Provide the (X, Y) coordinate of the cell's center where the given text is located.  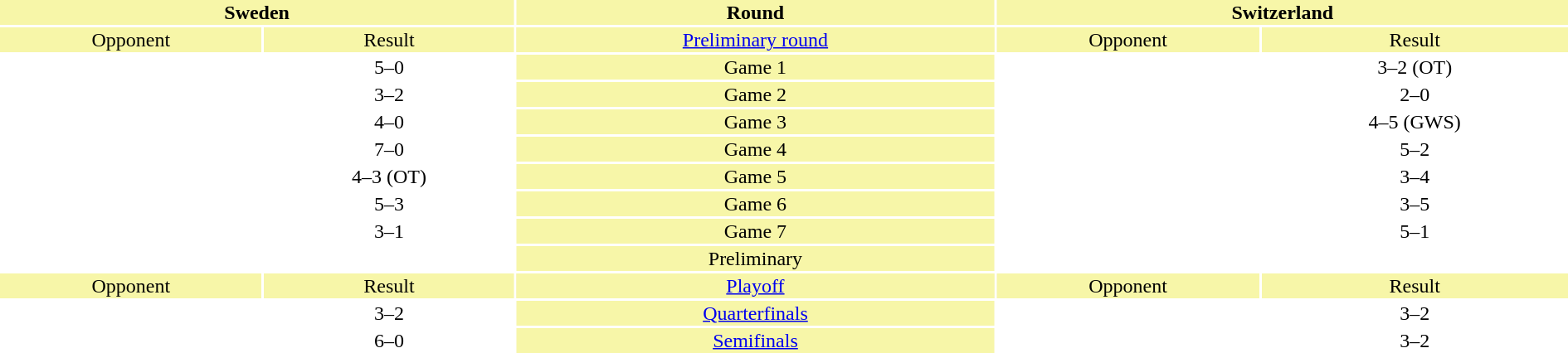
4–3 (OT) (390, 176)
Playoff (755, 286)
Game 4 (755, 149)
Game 3 (755, 122)
Preliminary round (755, 40)
5–1 (1415, 231)
Game 5 (755, 176)
7–0 (390, 149)
4–5 (GWS) (1415, 122)
Switzerland (1283, 12)
3–4 (1415, 176)
5–2 (1415, 149)
Quarterfinals (755, 313)
6–0 (390, 341)
Game 2 (755, 94)
2–0 (1415, 94)
Semifinals (755, 341)
Preliminary (755, 259)
3–1 (390, 231)
Sweden (257, 12)
3–5 (1415, 204)
Game 6 (755, 204)
5–3 (390, 204)
4–0 (390, 122)
Game 7 (755, 231)
5–0 (390, 67)
Game 1 (755, 67)
3–2 (OT) (1415, 67)
Round (755, 12)
